Search for the cell housing the specified text and yield its (x, y) center coordinate. 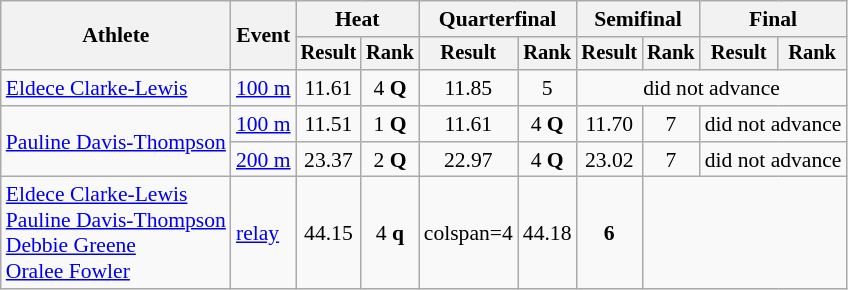
Pauline Davis-Thompson (116, 142)
6 (610, 233)
5 (548, 88)
Semifinal (638, 19)
Eldece Clarke-Lewis (116, 88)
22.97 (468, 160)
11.51 (329, 124)
23.37 (329, 160)
44.15 (329, 233)
11.85 (468, 88)
23.02 (610, 160)
Eldece Clarke-LewisPauline Davis-ThompsonDebbie GreeneOralee Fowler (116, 233)
2 Q (390, 160)
11.70 (610, 124)
relay (264, 233)
Final (774, 19)
1 Q (390, 124)
colspan=4 (468, 233)
4 q (390, 233)
200 m (264, 160)
Athlete (116, 36)
44.18 (548, 233)
Heat (358, 19)
Event (264, 36)
Quarterfinal (498, 19)
